Detect which cell encompasses the target text, then output its [x, y] center coordinate. 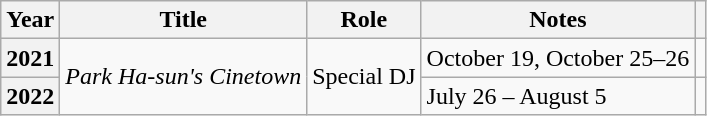
Special DJ [364, 77]
2022 [30, 96]
2021 [30, 58]
Notes [558, 20]
Role [364, 20]
Park Ha-sun's Cinetown [184, 77]
Title [184, 20]
October 19, October 25–26 [558, 58]
July 26 – August 5 [558, 96]
Year [30, 20]
